Extract the (x, y) coordinate from the center of the cell holding the provided text.  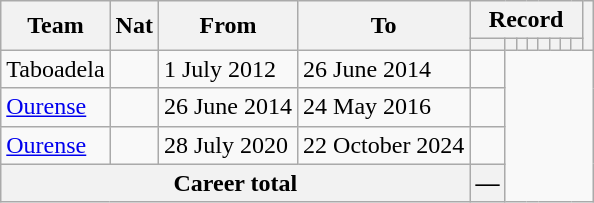
To (384, 26)
From (228, 26)
22 October 2024 (384, 145)
Career total (236, 183)
Nat (134, 26)
Taboadela (56, 69)
24 May 2016 (384, 107)
Record (526, 20)
1 July 2012 (228, 69)
Team (56, 26)
28 July 2020 (228, 145)
— (488, 183)
